Search for the cell housing the specified text and yield its [X, Y] center coordinate. 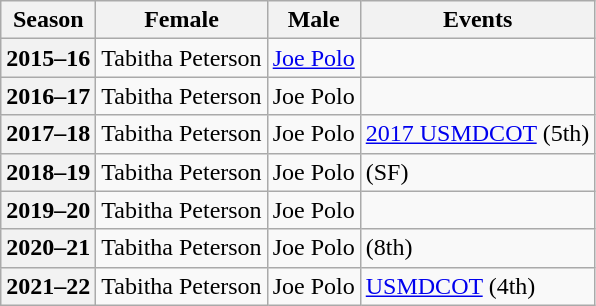
(SF) [478, 172]
2021–22 [48, 286]
2017 USMDCOT (5th) [478, 134]
2019–20 [48, 210]
2018–19 [48, 172]
2015–16 [48, 58]
Season [48, 20]
Female [182, 20]
USMDCOT (4th) [478, 286]
Male [314, 20]
Events [478, 20]
2020–21 [48, 248]
2017–18 [48, 134]
2016–17 [48, 96]
(8th) [478, 248]
